Determine the [X, Y] coordinate at the center of the cell enclosing the given text.  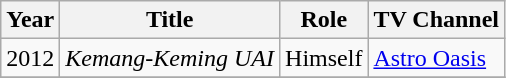
Kemang-Keming UAI [170, 58]
Role [324, 20]
Astro Oasis [436, 58]
Year [30, 20]
Himself [324, 58]
2012 [30, 58]
TV Channel [436, 20]
Title [170, 20]
